Provide the (x, y) coordinate of the cell's center where the given text is located.  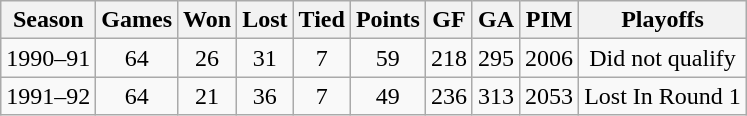
26 (208, 58)
Lost (265, 20)
2006 (550, 58)
Did not qualify (663, 58)
1990–91 (48, 58)
Won (208, 20)
Season (48, 20)
36 (265, 96)
21 (208, 96)
Tied (322, 20)
Lost In Round 1 (663, 96)
236 (448, 96)
Playoffs (663, 20)
Points (388, 20)
218 (448, 58)
31 (265, 58)
313 (496, 96)
GA (496, 20)
295 (496, 58)
Games (137, 20)
2053 (550, 96)
PIM (550, 20)
49 (388, 96)
1991–92 (48, 96)
59 (388, 58)
GF (448, 20)
